Detect which cell encompasses the target text, then output its [x, y] center coordinate. 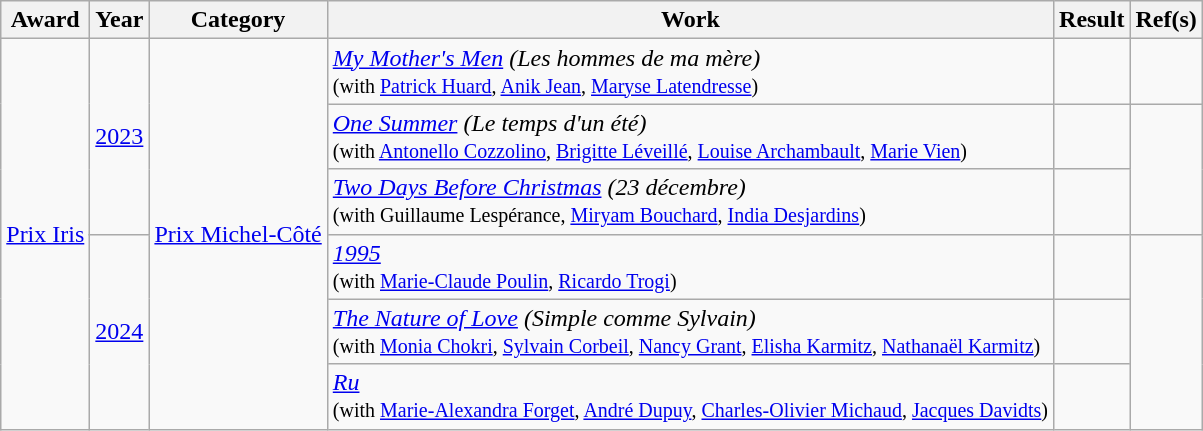
2024 [120, 332]
The Nature of Love (Simple comme Sylvain)(with Monia Chokri, Sylvain Corbeil, Nancy Grant, Elisha Karmitz, Nathanaël Karmitz) [690, 332]
2023 [120, 136]
Award [46, 20]
1995(with Marie-Claude Poulin, Ricardo Trogi) [690, 266]
Prix Michel-Côté [238, 234]
Year [120, 20]
Result [1092, 20]
My Mother's Men (Les hommes de ma mère)(with Patrick Huard, Anik Jean, Maryse Latendresse) [690, 72]
Prix Iris [46, 234]
Two Days Before Christmas (23 décembre)(with Guillaume Lespérance, Miryam Bouchard, India Desjardins) [690, 202]
Category [238, 20]
Ref(s) [1166, 20]
One Summer (Le temps d'un été)(with Antonello Cozzolino, Brigitte Léveillé, Louise Archambault, Marie Vien) [690, 136]
Work [690, 20]
Ru(with Marie-Alexandra Forget, André Dupuy, Charles-Olivier Michaud, Jacques Davidts) [690, 396]
